Return the (X, Y) coordinate for the center point of the cell that contains the specified text.  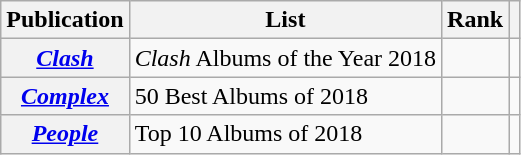
People (65, 134)
50 Best Albums of 2018 (285, 96)
Publication (65, 20)
Clash (65, 58)
Rank (476, 20)
Top 10 Albums of 2018 (285, 134)
Complex (65, 96)
List (285, 20)
Clash Albums of the Year 2018 (285, 58)
